Scan for the cell matching the given text and deliver its (X, Y) coordinate at center. 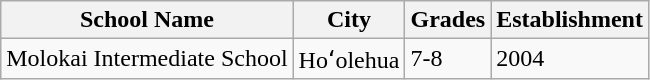
City (349, 20)
Molokai Intermediate School (147, 59)
Grades (448, 20)
Establishment (570, 20)
Hoʻolehua (349, 59)
7-8 (448, 59)
School Name (147, 20)
2004 (570, 59)
